Search for the cell housing the specified text and yield its [X, Y] center coordinate. 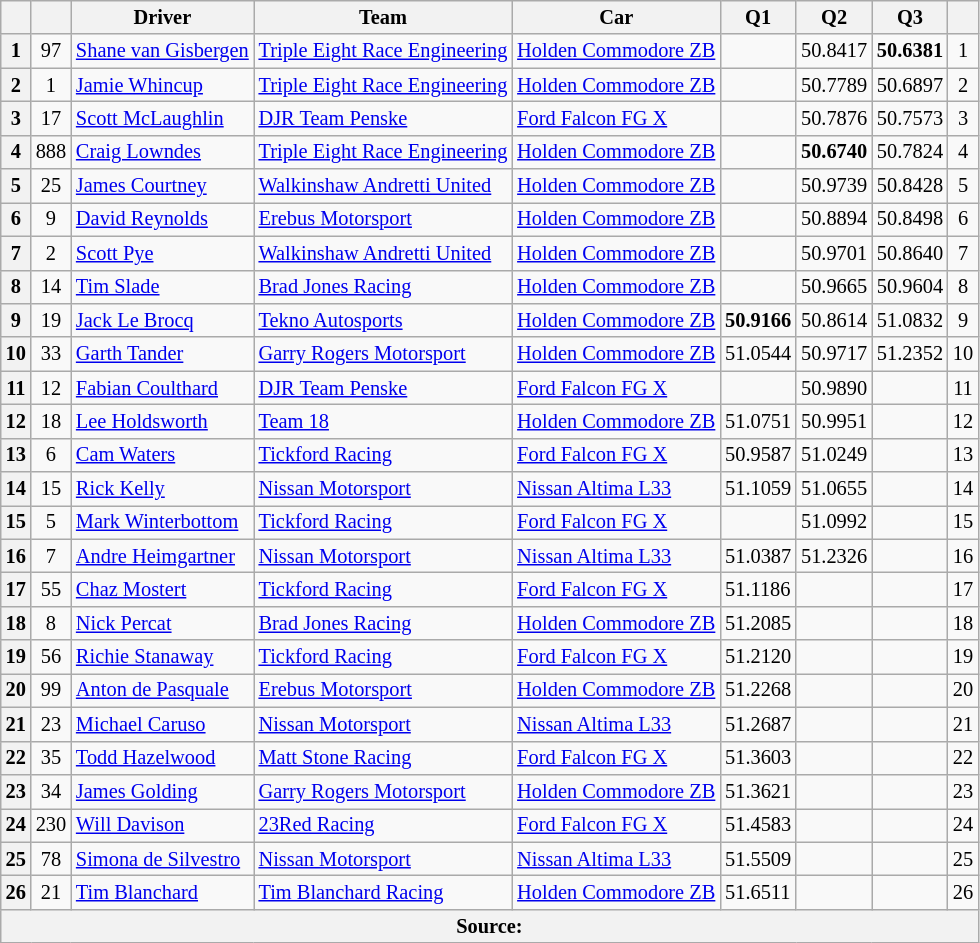
51.3603 [758, 758]
Nick Percat [162, 623]
50.8498 [910, 219]
51.0655 [834, 489]
Simona de Silvestro [162, 859]
50.9701 [834, 253]
Q3 [910, 17]
50.7876 [834, 118]
34 [51, 791]
Scott Pye [162, 253]
Matt Stone Racing [384, 758]
Michael Caruso [162, 724]
50.8894 [834, 219]
51.0387 [758, 556]
Jamie Whincup [162, 85]
Todd Hazelwood [162, 758]
50.9890 [834, 388]
51.0544 [758, 354]
Anton de Pasquale [162, 690]
David Reynolds [162, 219]
51.2268 [758, 690]
888 [51, 152]
56 [51, 657]
Cam Waters [162, 455]
51.0992 [834, 522]
51.1059 [758, 489]
51.2085 [758, 623]
Rick Kelly [162, 489]
51.1186 [758, 589]
Lee Holdsworth [162, 421]
51.4583 [758, 825]
Craig Lowndes [162, 152]
50.9717 [834, 354]
51.2687 [758, 724]
Scott McLaughlin [162, 118]
50.7824 [910, 152]
51.0249 [834, 455]
97 [51, 51]
Q2 [834, 17]
50.9604 [910, 287]
Fabian Coulthard [162, 388]
50.8640 [910, 253]
50.8428 [910, 186]
50.6381 [910, 51]
Jack Le Brocq [162, 320]
50.9587 [758, 455]
50.9739 [834, 186]
Will Davison [162, 825]
Garth Tander [162, 354]
50.7789 [834, 85]
35 [51, 758]
50.9166 [758, 320]
51.2326 [834, 556]
Driver [162, 17]
Team [384, 17]
99 [51, 690]
230 [51, 825]
50.6740 [834, 152]
51.2352 [910, 354]
James Courtney [162, 186]
Mark Winterbottom [162, 522]
51.2120 [758, 657]
50.9665 [834, 287]
55 [51, 589]
51.0832 [910, 320]
Tekno Autosports [384, 320]
Richie Stanaway [162, 657]
33 [51, 354]
50.7573 [910, 118]
50.9951 [834, 421]
James Golding [162, 791]
Shane van Gisbergen [162, 51]
50.8417 [834, 51]
Tim Blanchard [162, 892]
Q1 [758, 17]
78 [51, 859]
Tim Slade [162, 287]
Team 18 [384, 421]
Tim Blanchard Racing [384, 892]
51.0751 [758, 421]
Andre Heimgartner [162, 556]
Source: [490, 926]
51.5509 [758, 859]
Chaz Mostert [162, 589]
51.6511 [758, 892]
51.3621 [758, 791]
50.8614 [834, 320]
Car [616, 17]
50.6897 [910, 85]
23Red Racing [384, 825]
